From the cell containing the given text, extract its center point as (X, Y) coordinate. 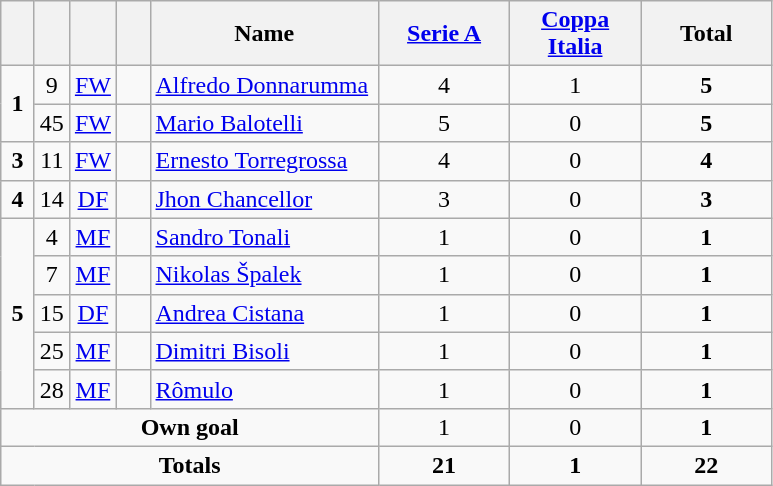
45 (52, 123)
7 (52, 275)
Serie A (444, 34)
Mario Balotelli (264, 123)
Totals (190, 465)
Ernesto Torregrossa (264, 161)
Jhon Chancellor (264, 199)
14 (52, 199)
Total (706, 34)
11 (52, 161)
21 (444, 465)
Andrea Cistana (264, 313)
Rômulo (264, 389)
Nikolas Špalek (264, 275)
Sandro Tonali (264, 237)
Own goal (190, 427)
22 (706, 465)
Dimitri Bisoli (264, 351)
28 (52, 389)
15 (52, 313)
9 (52, 85)
Name (264, 34)
Alfredo Donnarumma (264, 85)
25 (52, 351)
Coppa Italia (576, 34)
